From the cell containing the given text, extract its center point as [x, y] coordinate. 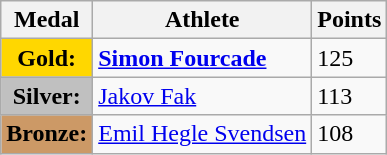
Gold: [47, 58]
Simon Fourcade [202, 58]
Silver: [47, 96]
Emil Hegle Svendsen [202, 134]
Medal [47, 20]
Athlete [202, 20]
Bronze: [47, 134]
108 [350, 134]
113 [350, 96]
Points [350, 20]
Jakov Fak [202, 96]
125 [350, 58]
